Search for the cell housing the specified text and yield its (X, Y) center coordinate. 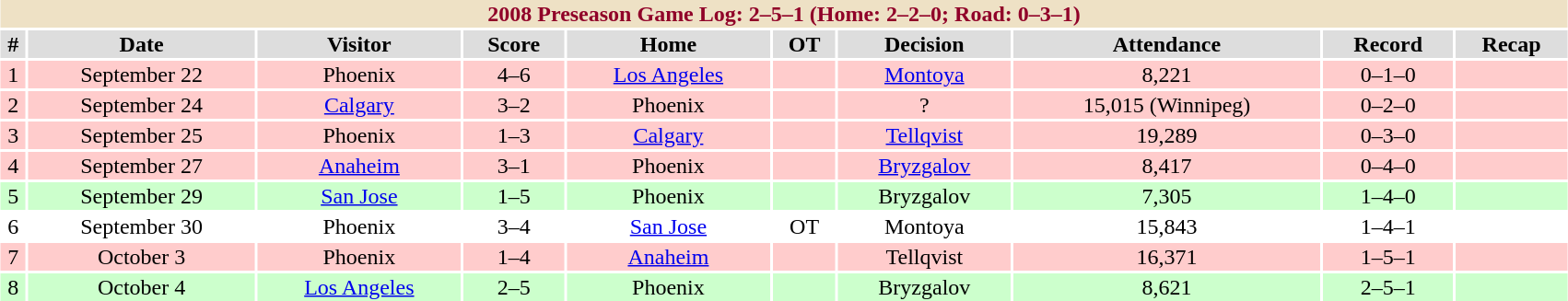
2008 Preseason Game Log: 2–5–1 (Home: 2–2–0; Road: 0–3–1) (784, 14)
1 (13, 75)
6 (13, 226)
2–5 (513, 287)
15,843 (1166, 226)
4 (13, 166)
5 (13, 196)
1–4 (513, 257)
19,289 (1166, 135)
September 22 (142, 75)
Home (669, 44)
Date (142, 44)
3–2 (513, 105)
September 30 (142, 226)
8,221 (1166, 75)
1–4–1 (1387, 226)
0–2–0 (1387, 105)
September 24 (142, 105)
7,305 (1166, 196)
16,371 (1166, 257)
0–3–0 (1387, 135)
0–4–0 (1387, 166)
Attendance (1166, 44)
3–1 (513, 166)
4–6 (513, 75)
3–4 (513, 226)
# (13, 44)
Visitor (359, 44)
Recap (1511, 44)
Record (1387, 44)
? (924, 105)
1–5–1 (1387, 257)
October 3 (142, 257)
September 29 (142, 196)
1–4–0 (1387, 196)
2–5–1 (1387, 287)
1–5 (513, 196)
8,621 (1166, 287)
Score (513, 44)
2 (13, 105)
Decision (924, 44)
7 (13, 257)
15,015 (Winnipeg) (1166, 105)
8 (13, 287)
0–1–0 (1387, 75)
September 27 (142, 166)
8,417 (1166, 166)
3 (13, 135)
October 4 (142, 287)
1–3 (513, 135)
September 25 (142, 135)
